Return [X, Y] of the center of cell containing provided text 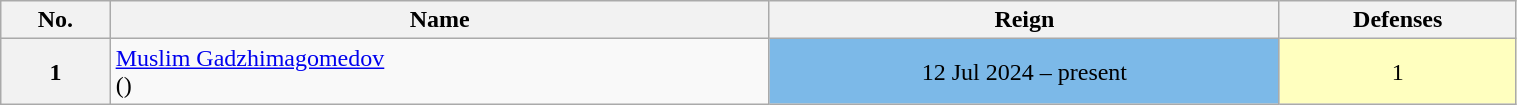
Defenses [1398, 20]
Muslim Gadzhimagomedov() [440, 72]
Name [440, 20]
No. [56, 20]
Reign [1024, 20]
12 Jul 2024 – present [1024, 72]
